Locate the cell with the specified text and output its (x, y) center coordinate. 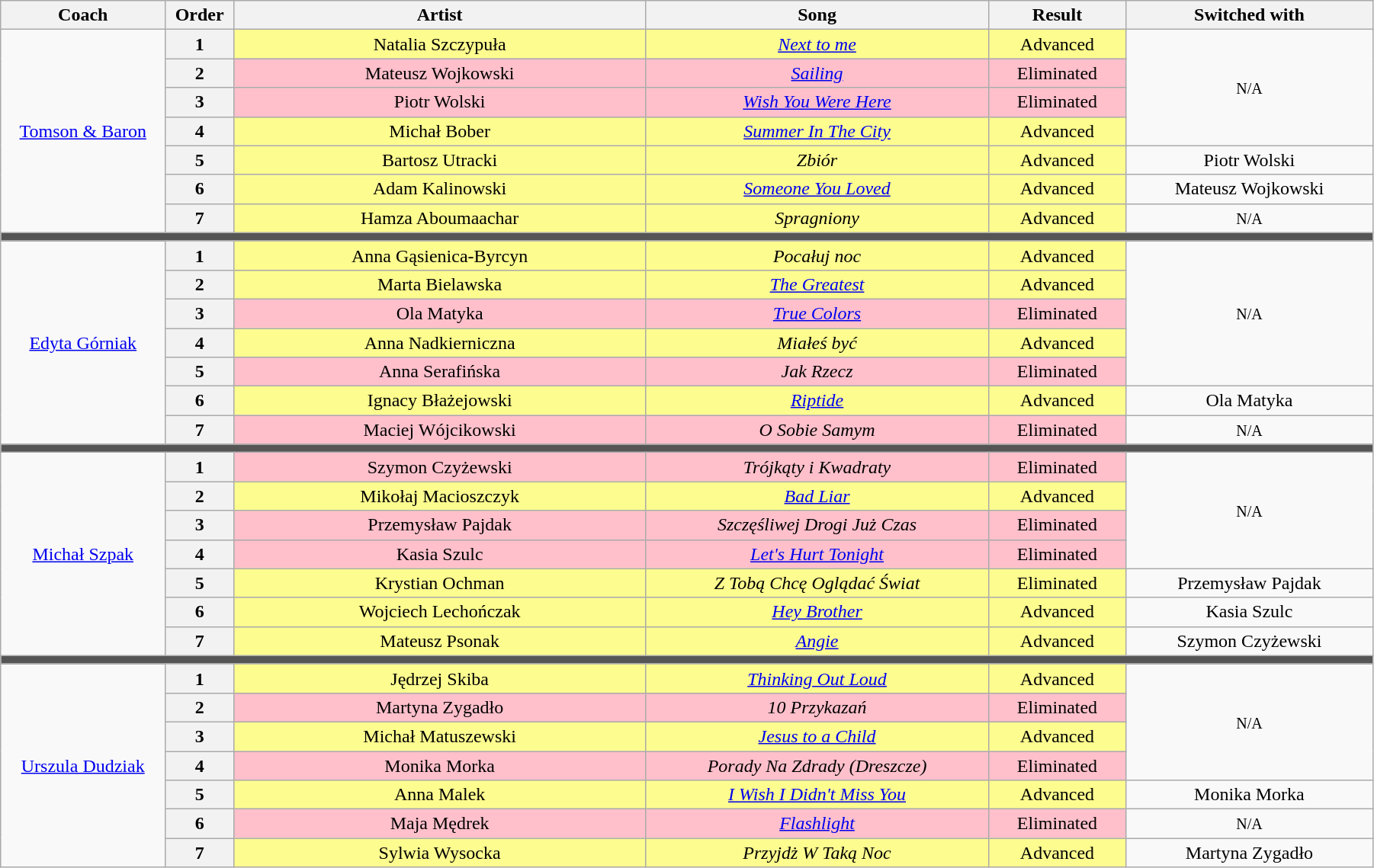
Zbiór (817, 160)
Sailing (817, 73)
Result (1057, 15)
Let's Hurt Tonight (817, 554)
Song (817, 15)
Jak Rzecz (817, 372)
Michał Szpak (83, 554)
Porady Na Zdrady (Dreszcze) (817, 766)
Michał Matuszewski (440, 736)
Hamza Aboumaachar (440, 218)
10 Przykazań (817, 707)
Jędrzej Skiba (440, 678)
I Wish I Didn't Miss You (817, 795)
Coach (83, 15)
Szczęśliwej Drogi Już Czas (817, 525)
Maja Mędrek (440, 824)
Adam Kalinowski (440, 189)
Urszula Dudziak (83, 765)
Bad Liar (817, 496)
Anna Nadkierniczna (440, 342)
Mikołaj Macioszczyk (440, 496)
Marta Bielawska (440, 284)
Krystian Ochman (440, 583)
Order (200, 15)
Wish You Were Here (817, 102)
Tomson & Baron (83, 131)
Spragniony (817, 218)
Michał Bober (440, 131)
Artist (440, 15)
O Sobie Samym (817, 430)
Thinking Out Loud (817, 678)
Flashlight (817, 824)
Anna Gąsienica-Byrcyn (440, 255)
Bartosz Utracki (440, 160)
Next to me (817, 44)
Pocałuj noc (817, 255)
Summer In The City (817, 131)
Trójkąty i Kwadraty (817, 467)
Angie (817, 641)
Przyjdż W Taką Noc (817, 853)
True Colors (817, 313)
Edyta Górniak (83, 342)
Switched with (1249, 15)
Someone You Loved (817, 189)
Hey Brother (817, 612)
Miałeś być (817, 342)
Natalia Szczypuła (440, 44)
Jesus to a Child (817, 736)
Z Tobą Chcę Oglądać Świat (817, 583)
Wojciech Lechończak (440, 612)
Sylwia Wysocka (440, 853)
Anna Serafińska (440, 372)
Maciej Wójcikowski (440, 430)
Anna Malek (440, 795)
Riptide (817, 401)
Mateusz Psonak (440, 641)
The Greatest (817, 284)
Ignacy Błażejowski (440, 401)
